Identify which cell holds the provided text, then report its (x, y) central coordinate. 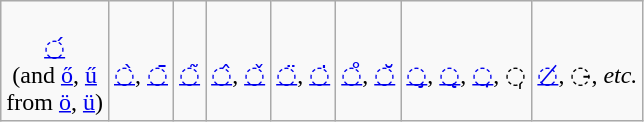
◌́(and ő, űfrom ö, ü) (55, 62)
◌̂, ◌̌ (238, 62)
◌̀, ◌̄ (140, 62)
◌̈, ◌̇ (304, 62)
◌̸, ◌̵, etc. (588, 62)
◌̃ (190, 62)
◌̧, ◌̨, ◌̣, ◌̩ (466, 62)
◌̊, ◌̆ (368, 62)
